From the cell containing the given text, extract its center point as (x, y) coordinate. 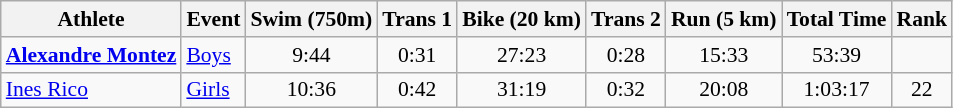
0:28 (626, 55)
Run (5 km) (724, 19)
20:08 (724, 90)
Rank (922, 19)
Trans 1 (417, 19)
Boys (213, 55)
15:33 (724, 55)
Event (213, 19)
Total Time (837, 19)
0:42 (417, 90)
Athlete (92, 19)
27:23 (522, 55)
Trans 2 (626, 19)
Swim (750m) (311, 19)
1:03:17 (837, 90)
10:36 (311, 90)
53:39 (837, 55)
Alexandre Montez (92, 55)
31:19 (522, 90)
0:32 (626, 90)
9:44 (311, 55)
Girls (213, 90)
22 (922, 90)
0:31 (417, 55)
Ines Rico (92, 90)
Bike (20 km) (522, 19)
